Scan for the cell matching the given text and deliver its (x, y) coordinate at center. 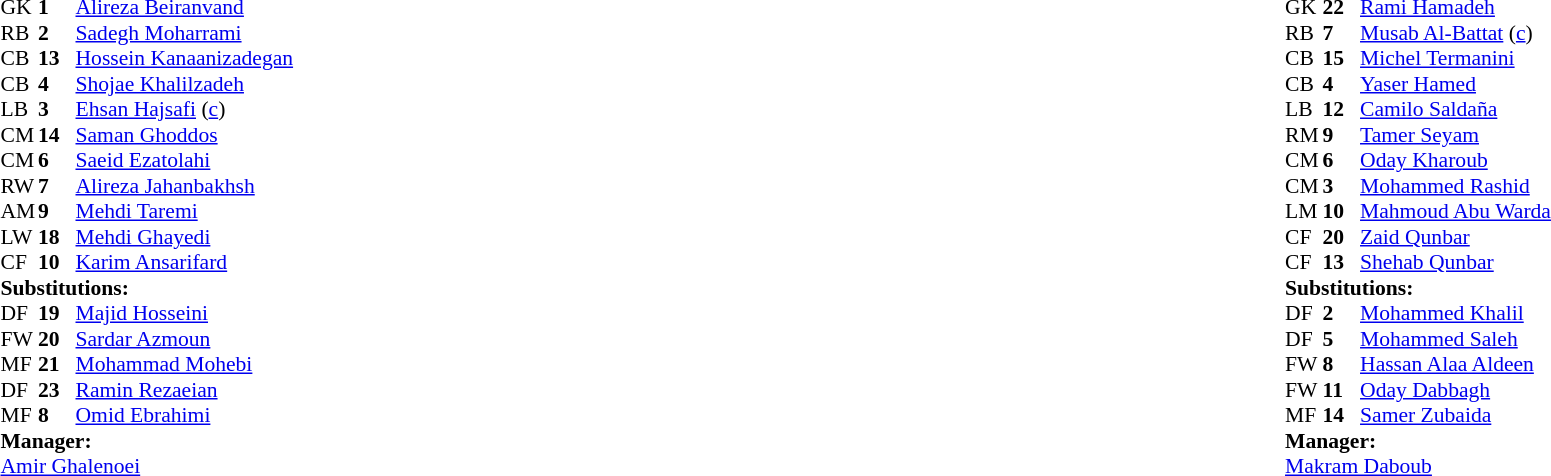
Mehdi Ghayedi (185, 237)
Hossein Kanaanizadegan (185, 59)
Samer Zubaida (1456, 415)
Ramin Rezaeian (185, 390)
Zaid Qunbar (1456, 237)
Hassan Alaa Aldeen (1456, 365)
Mahmoud Abu Warda (1456, 211)
Majid Hosseini (185, 313)
19 (57, 313)
RW (19, 186)
Michel Termanini (1456, 59)
AM (19, 211)
Omid Ebrahimi (185, 415)
Mohammed Saleh (1456, 339)
Musab Al-Battat (c) (1456, 33)
Shojae Khalilzadeh (185, 84)
Alireza Jahanbakhsh (185, 186)
Karim Ansarifard (185, 263)
Mohammed Rashid (1456, 186)
LM (1304, 211)
LW (19, 237)
Mohammad Mohebi (185, 365)
Camilo Saldaña (1456, 109)
Shehab Qunbar (1456, 263)
Saman Ghoddos (185, 135)
Mehdi Taremi (185, 211)
18 (57, 237)
11 (1342, 390)
15 (1342, 59)
Saeid Ezatolahi (185, 161)
RM (1304, 135)
Sadegh Moharrami (185, 33)
23 (57, 390)
Tamer Seyam (1456, 135)
12 (1342, 109)
Oday Kharoub (1456, 161)
5 (1342, 339)
Yaser Hamed (1456, 84)
Sardar Azmoun (185, 339)
Ehsan Hajsafi (c) (185, 109)
Mohammed Khalil (1456, 313)
Oday Dabbagh (1456, 390)
21 (57, 365)
